Search for the cell housing the specified text and yield its [X, Y] center coordinate. 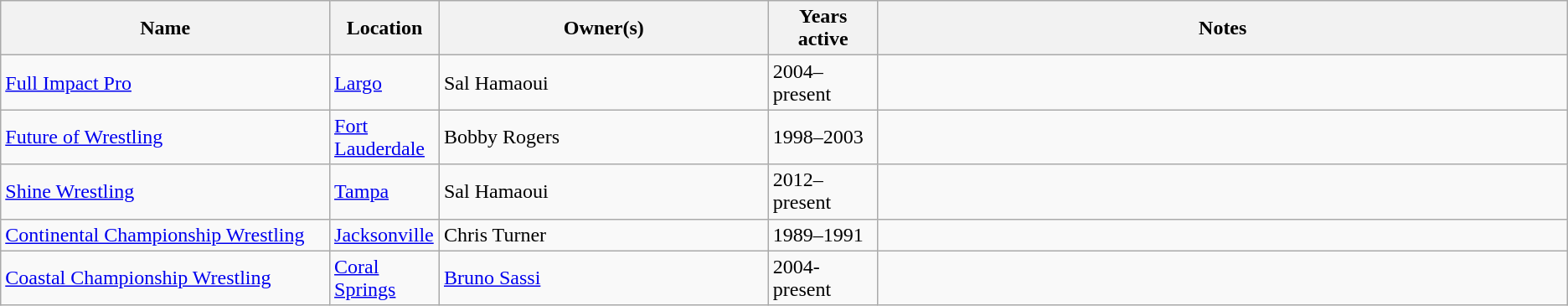
Name [166, 29]
Jacksonville [385, 235]
2012–present [823, 191]
Shine Wrestling [166, 191]
2004-present [823, 278]
Bruno Sassi [603, 278]
Notes [1223, 29]
Years active [823, 29]
Continental Championship Wrestling [166, 235]
1989–1991 [823, 235]
1998–2003 [823, 137]
Location [385, 29]
Future of Wrestling [166, 137]
2004–present [823, 82]
Coastal Championship Wrestling [166, 278]
Owner(s) [603, 29]
Full Impact Pro [166, 82]
Largo [385, 82]
Bobby Rogers [603, 137]
Fort Lauderdale [385, 137]
Tampa [385, 191]
Chris Turner [603, 235]
Coral Springs [385, 278]
